From the cell containing the given text, extract its center point as (x, y) coordinate. 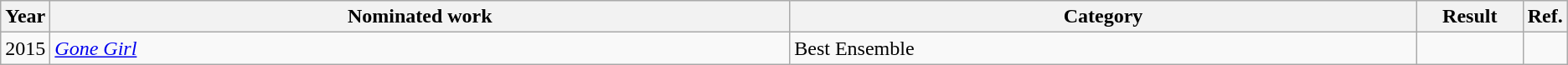
Result (1469, 17)
2015 (25, 48)
Best Ensemble (1104, 48)
Year (25, 17)
Gone Girl (420, 48)
Nominated work (420, 17)
Ref. (1545, 17)
Category (1104, 17)
